Capture the cell that displays the provided text and extract its (X, Y) central coordinate. 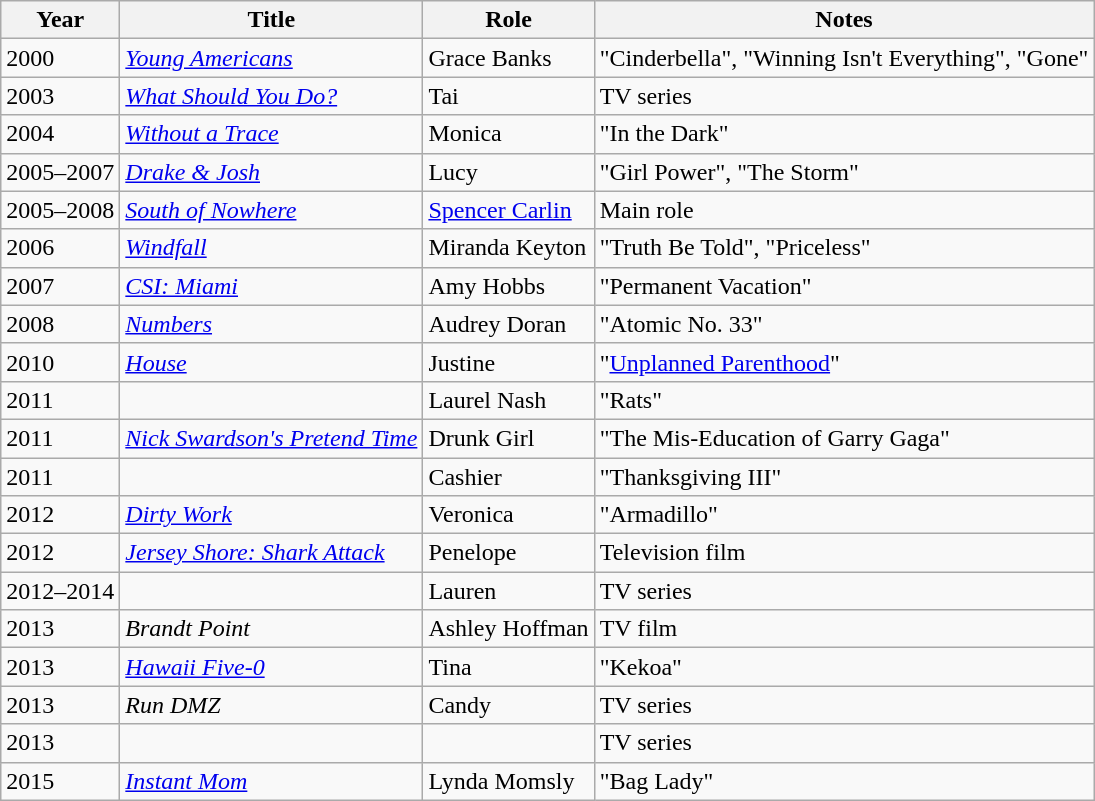
Role (508, 20)
Television film (844, 553)
2006 (60, 248)
Tina (508, 667)
Windfall (272, 248)
Miranda Keyton (508, 248)
2008 (60, 324)
"Atomic No. 33" (844, 324)
2000 (60, 58)
Grace Banks (508, 58)
Cashier (508, 477)
Amy Hobbs (508, 286)
2007 (60, 286)
Spencer Carlin (508, 210)
Jersey Shore: Shark Attack (272, 553)
"Kekoa" (844, 667)
Title (272, 20)
"Thanksgiving III" (844, 477)
Laurel Nash (508, 400)
2010 (60, 362)
TV film (844, 629)
Monica (508, 134)
Drunk Girl (508, 438)
House (272, 362)
2015 (60, 781)
Candy (508, 705)
2003 (60, 96)
Hawaii Five-0 (272, 667)
Notes (844, 20)
Run DMZ (272, 705)
Ashley Hoffman (508, 629)
2012–2014 (60, 591)
Numbers (272, 324)
Dirty Work (272, 515)
2005–2008 (60, 210)
Drake & Josh (272, 172)
Instant Mom (272, 781)
Nick Swardson's Pretend Time (272, 438)
"Unplanned Parenthood" (844, 362)
"Girl Power", "The Storm" (844, 172)
Lauren (508, 591)
"In the Dark" (844, 134)
Without a Trace (272, 134)
Young Americans (272, 58)
"Truth Be Told", "Priceless" (844, 248)
Year (60, 20)
"Bag Lady" (844, 781)
Lucy (508, 172)
2005–2007 (60, 172)
Veronica (508, 515)
"Permanent Vacation" (844, 286)
2004 (60, 134)
Penelope (508, 553)
"The Mis-Education of Garry Gaga" (844, 438)
"Rats" (844, 400)
CSI: Miami (272, 286)
Lynda Momsly (508, 781)
What Should You Do? (272, 96)
Justine (508, 362)
Tai (508, 96)
South of Nowhere (272, 210)
"Armadillo" (844, 515)
Main role (844, 210)
Audrey Doran (508, 324)
"Cinderbella", "Winning Isn't Everything", "Gone" (844, 58)
Brandt Point (272, 629)
